Return (X, Y) of the center of cell containing provided text 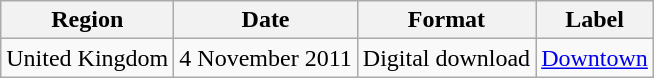
United Kingdom (88, 58)
Region (88, 20)
Date (266, 20)
Label (595, 20)
Downtown (595, 58)
Digital download (446, 58)
4 November 2011 (266, 58)
Format (446, 20)
